Locate the cell with the specified text and output its (x, y) center coordinate. 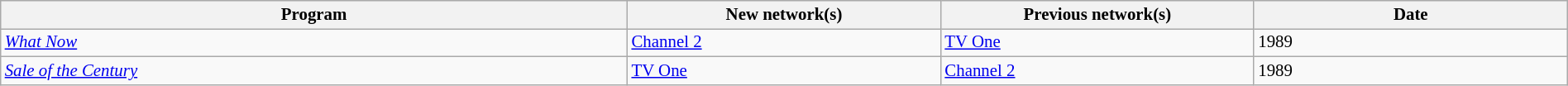
Program (314, 15)
Date (1411, 15)
What Now (314, 42)
New network(s) (784, 15)
Previous network(s) (1097, 15)
Sale of the Century (314, 70)
